Locate the cell with the specified text and output its [x, y] center coordinate. 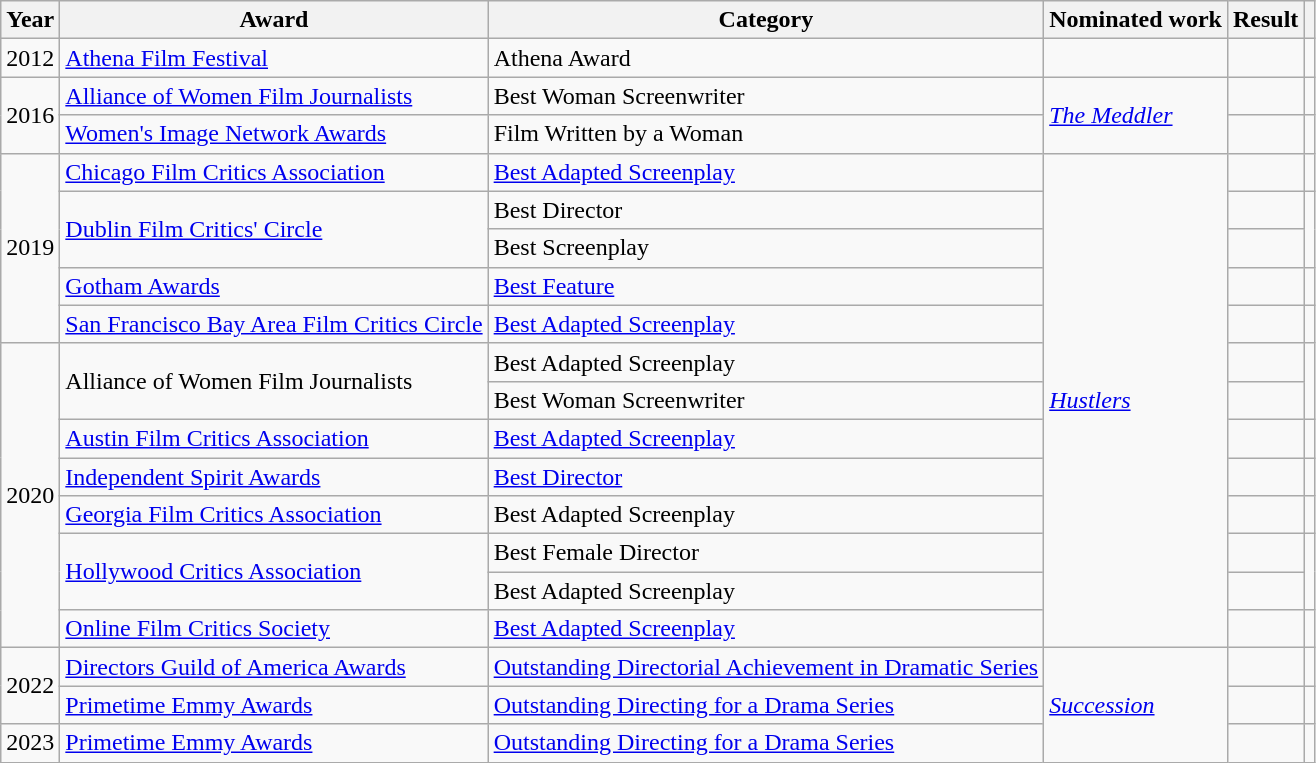
Gotham Awards [274, 286]
Women's Image Network Awards [274, 134]
2012 [30, 58]
Athena Film Festival [274, 58]
Succession [1136, 705]
Dublin Film Critics' Circle [274, 229]
Best Female Director [766, 553]
Nominated work [1136, 20]
Austin Film Critics Association [274, 438]
2023 [30, 743]
Award [274, 20]
Film Written by a Woman [766, 134]
Athena Award [766, 58]
Best Feature [766, 286]
Independent Spirit Awards [274, 477]
2022 [30, 686]
The Meddler [1136, 115]
2016 [30, 115]
Category [766, 20]
Hustlers [1136, 400]
Year [30, 20]
Online Film Critics Society [274, 629]
Directors Guild of America Awards [274, 667]
San Francisco Bay Area Film Critics Circle [274, 324]
2019 [30, 248]
Result [1265, 20]
Georgia Film Critics Association [274, 515]
Hollywood Critics Association [274, 572]
Outstanding Directorial Achievement in Dramatic Series [766, 667]
Chicago Film Critics Association [274, 172]
Best Screenplay [766, 248]
2020 [30, 495]
